Return [x, y] of the center of cell containing provided text 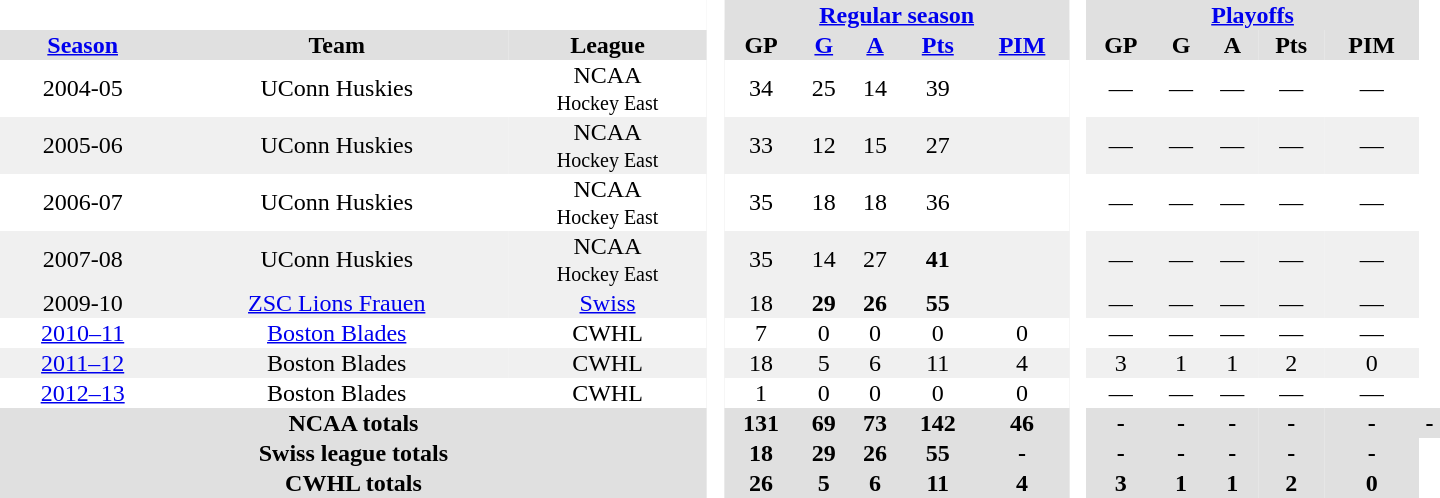
Swiss [608, 303]
2004-05 [82, 88]
2006-07 [82, 202]
2012–13 [82, 393]
34 [761, 88]
33 [761, 146]
69 [824, 423]
Regular season [896, 15]
2007-08 [82, 260]
NCAA totals [354, 423]
15 [874, 146]
League [608, 45]
CWHL totals [354, 483]
ZSC Lions Frauen [336, 303]
46 [1022, 423]
39 [938, 88]
25 [824, 88]
36 [938, 202]
12 [824, 146]
Playoffs [1252, 15]
41 [938, 260]
2011–12 [82, 363]
2009-10 [82, 303]
Swiss league totals [354, 453]
131 [761, 423]
142 [938, 423]
73 [874, 423]
2010–11 [82, 333]
7 [761, 333]
Season [82, 45]
2005-06 [82, 146]
Team [336, 45]
